Scan for the cell matching the given text and deliver its (x, y) coordinate at center. 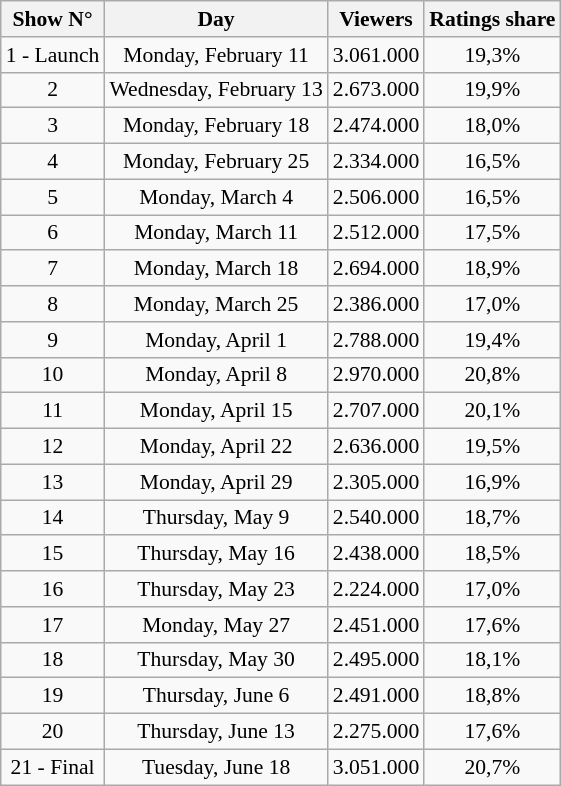
Monday, May 27 (216, 625)
19,9% (492, 90)
10 (53, 375)
Monday, March 25 (216, 304)
Thursday, May 9 (216, 518)
16 (53, 589)
Monday, February 25 (216, 162)
18,0% (492, 126)
2.673.000 (376, 90)
19,5% (492, 447)
3.061.000 (376, 55)
Thursday, May 16 (216, 554)
3.051.000 (376, 767)
2.694.000 (376, 269)
2.495.000 (376, 660)
Monday, April 29 (216, 482)
Thursday, June 6 (216, 696)
18,1% (492, 660)
Monday, March 18 (216, 269)
2.491.000 (376, 696)
13 (53, 482)
17,5% (492, 233)
19,4% (492, 340)
18,9% (492, 269)
6 (53, 233)
2.334.000 (376, 162)
2 (53, 90)
18,5% (492, 554)
2.540.000 (376, 518)
Monday, February 11 (216, 55)
Monday, March 11 (216, 233)
2.788.000 (376, 340)
20,7% (492, 767)
2.506.000 (376, 197)
20,8% (492, 375)
2.512.000 (376, 233)
19,3% (492, 55)
Show N° (53, 19)
11 (53, 411)
Viewers (376, 19)
2.636.000 (376, 447)
Monday, March 4 (216, 197)
Thursday, May 23 (216, 589)
8 (53, 304)
Thursday, May 30 (216, 660)
Monday, April 8 (216, 375)
2.305.000 (376, 482)
2.275.000 (376, 732)
Monday, April 15 (216, 411)
4 (53, 162)
7 (53, 269)
18,7% (492, 518)
1 - Launch (53, 55)
20 (53, 732)
2.474.000 (376, 126)
21 - Final (53, 767)
3 (53, 126)
17 (53, 625)
2.386.000 (376, 304)
Tuesday, June 18 (216, 767)
2.451.000 (376, 625)
2.970.000 (376, 375)
16,9% (492, 482)
Ratings share (492, 19)
Day (216, 19)
5 (53, 197)
12 (53, 447)
Wednesday, February 13 (216, 90)
18,8% (492, 696)
Monday, April 22 (216, 447)
9 (53, 340)
20,1% (492, 411)
2.707.000 (376, 411)
Monday, April 1 (216, 340)
15 (53, 554)
Thursday, June 13 (216, 732)
14 (53, 518)
Monday, February 18 (216, 126)
19 (53, 696)
18 (53, 660)
2.438.000 (376, 554)
2.224.000 (376, 589)
